Detect which cell encompasses the target text, then output its [x, y] center coordinate. 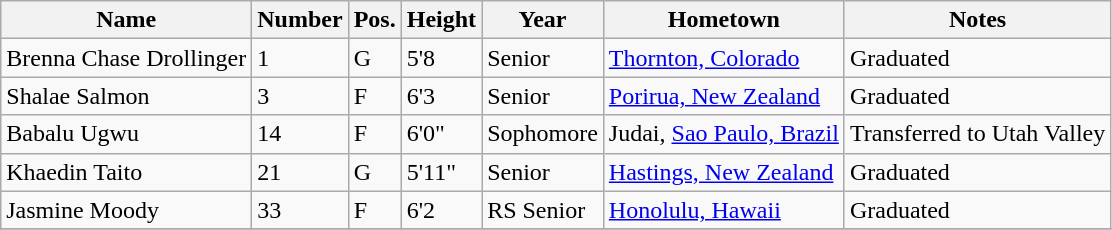
Honolulu, Hawaii [724, 210]
Thornton, Colorado [724, 58]
Hastings, New Zealand [724, 172]
Shalae Salmon [126, 96]
Pos. [374, 20]
Year [543, 20]
5'11" [441, 172]
Sophomore [543, 134]
Brenna Chase Drollinger [126, 58]
33 [300, 210]
Height [441, 20]
6'2 [441, 210]
Porirua, New Zealand [724, 96]
Notes [977, 20]
21 [300, 172]
5'8 [441, 58]
Khaedin Taito [126, 172]
3 [300, 96]
Transferred to Utah Valley [977, 134]
6'0" [441, 134]
Judai, Sao Paulo, Brazil [724, 134]
Name [126, 20]
1 [300, 58]
6'3 [441, 96]
14 [300, 134]
Number [300, 20]
Babalu Ugwu [126, 134]
Hometown [724, 20]
RS Senior [543, 210]
Jasmine Moody [126, 210]
